Return (X, Y) of the center of cell containing provided text 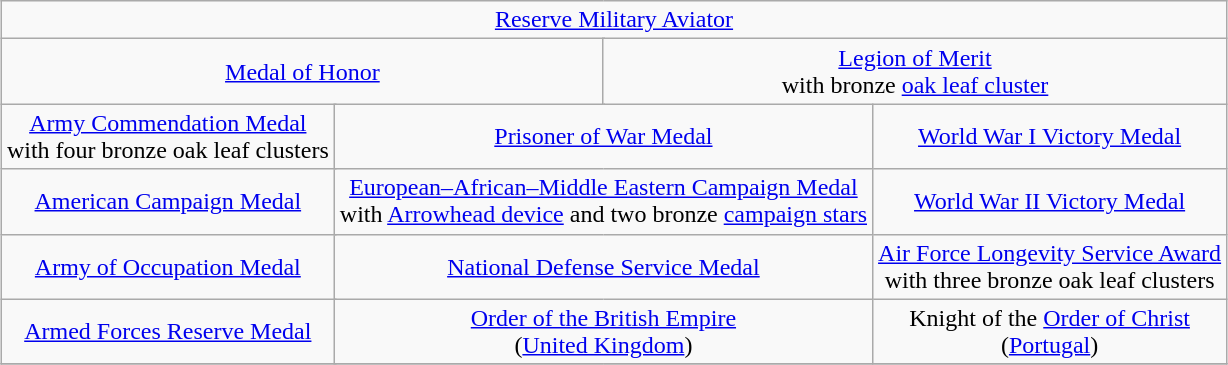
Medal of Honor (302, 72)
Prisoner of War Medal (603, 136)
Reserve Military Aviator (614, 20)
World War I Victory Medal (1050, 136)
Legion of Meritwith bronze oak leaf cluster (914, 72)
World War II Victory Medal (1050, 202)
European–African–Middle Eastern Campaign Medalwith Arrowhead device and two bronze campaign stars (603, 202)
Army of Occupation Medal (168, 266)
Air Force Longevity Service Awardwith three bronze oak leaf clusters (1050, 266)
Order of the British Empire(United Kingdom) (603, 332)
American Campaign Medal (168, 202)
Knight of the Order of Christ(Portugal) (1050, 332)
Army Commendation Medalwith four bronze oak leaf clusters (168, 136)
National Defense Service Medal (603, 266)
Armed Forces Reserve Medal (168, 332)
